Locate the cell with the specified text and output its (X, Y) center coordinate. 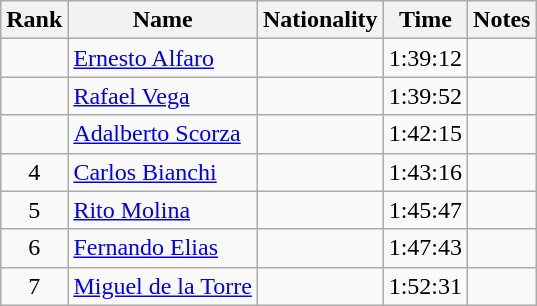
Notes (502, 20)
1:45:47 (425, 210)
1:42:15 (425, 134)
Time (425, 20)
Rank (34, 20)
4 (34, 172)
Nationality (320, 20)
Name (163, 20)
1:52:31 (425, 286)
Ernesto Alfaro (163, 58)
1:39:12 (425, 58)
Miguel de la Torre (163, 286)
6 (34, 248)
1:47:43 (425, 248)
Carlos Bianchi (163, 172)
Adalberto Scorza (163, 134)
7 (34, 286)
Rafael Vega (163, 96)
1:43:16 (425, 172)
5 (34, 210)
1:39:52 (425, 96)
Fernando Elias (163, 248)
Rito Molina (163, 210)
